Determine the [X, Y] coordinate at the center of the cell enclosing the given text.  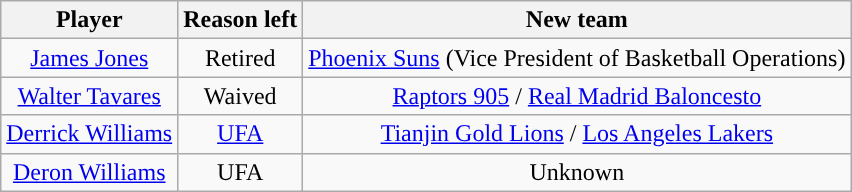
Derrick Williams [90, 134]
Phoenix Suns (Vice President of Basketball Operations) [577, 58]
Reason left [240, 20]
Retired [240, 58]
Unknown [577, 172]
Player [90, 20]
Raptors 905 / Real Madrid Baloncesto [577, 96]
Walter Tavares [90, 96]
Tianjin Gold Lions / Los Angeles Lakers [577, 134]
Waived [240, 96]
Deron Williams [90, 172]
James Jones [90, 58]
New team [577, 20]
